For the text-containing cell, return its midpoint in [x, y] coordinate format. 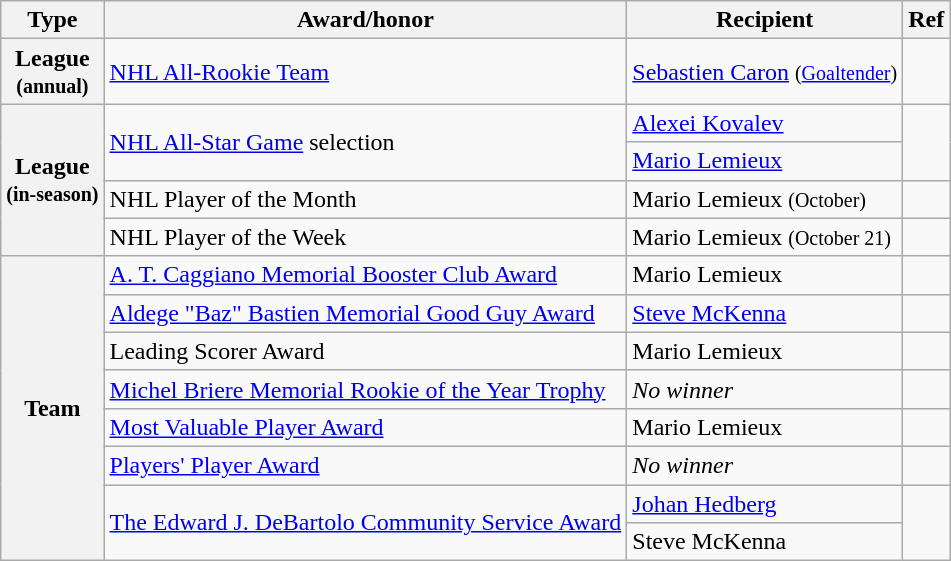
Type [52, 20]
Ref [926, 20]
Recipient [765, 20]
A. T. Caggiano Memorial Booster Club Award [366, 275]
Aldege "Baz" Bastien Memorial Good Guy Award [366, 313]
League(in-season) [52, 180]
NHL All-Rookie Team [366, 72]
NHL Player of the Week [366, 237]
Most Valuable Player Award [366, 427]
Leading Scorer Award [366, 351]
Michel Briere Memorial Rookie of the Year Trophy [366, 389]
NHL Player of the Month [366, 199]
Sebastien Caron (Goaltender) [765, 72]
Johan Hedberg [765, 503]
Award/honor [366, 20]
Alexei Kovalev [765, 123]
The Edward J. DeBartolo Community Service Award [366, 522]
Mario Lemieux (October 21) [765, 237]
Team [52, 408]
League(annual) [52, 72]
NHL All-Star Game selection [366, 142]
Players' Player Award [366, 465]
Mario Lemieux (October) [765, 199]
